Search for the cell housing the specified text and yield its (X, Y) center coordinate. 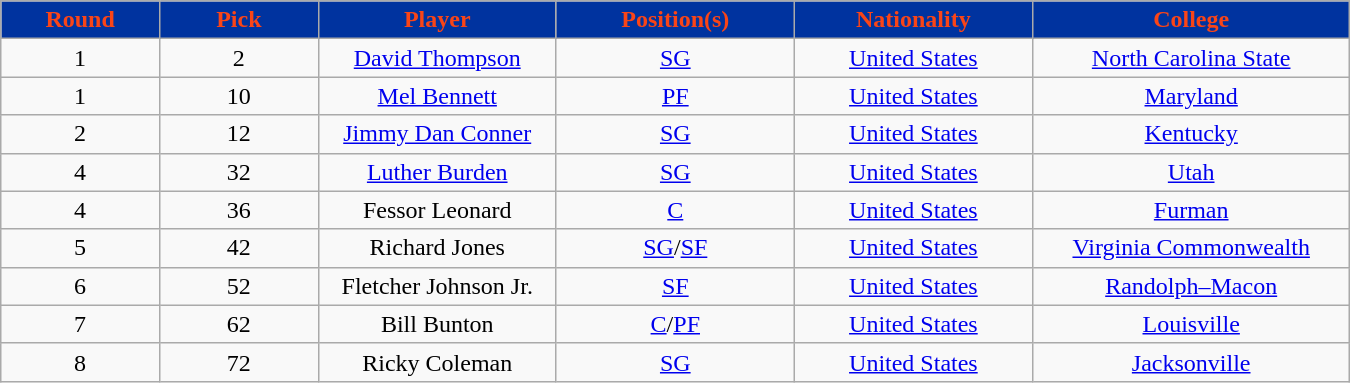
Virginia Commonwealth (1191, 248)
Nationality (913, 20)
72 (238, 362)
12 (238, 134)
Louisville (1191, 324)
Richard Jones (437, 248)
6 (80, 286)
SF (675, 286)
C (675, 210)
5 (80, 248)
32 (238, 172)
Furman (1191, 210)
8 (80, 362)
10 (238, 96)
North Carolina State (1191, 58)
Jacksonville (1191, 362)
Round (80, 20)
52 (238, 286)
Pick (238, 20)
Fletcher Johnson Jr. (437, 286)
Fessor Leonard (437, 210)
Mel Bennett (437, 96)
David Thompson (437, 58)
C/PF (675, 324)
42 (238, 248)
Luther Burden (437, 172)
PF (675, 96)
Ricky Coleman (437, 362)
7 (80, 324)
Bill Bunton (437, 324)
Utah (1191, 172)
Position(s) (675, 20)
Randolph–Macon (1191, 286)
Maryland (1191, 96)
SG/SF (675, 248)
36 (238, 210)
Kentucky (1191, 134)
Jimmy Dan Conner (437, 134)
College (1191, 20)
62 (238, 324)
Player (437, 20)
